Provide the [x, y] coordinate of the cell's center where the given text is located.  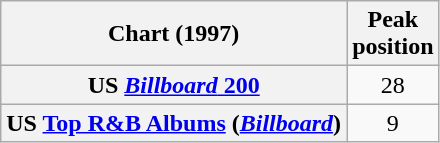
9 [393, 123]
Chart (1997) [174, 34]
US Billboard 200 [174, 85]
28 [393, 85]
Peak position [393, 34]
US Top R&B Albums (Billboard) [174, 123]
